Extract the [x, y] coordinate from the center of the cell holding the provided text.  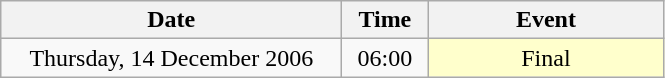
Thursday, 14 December 2006 [172, 58]
Final [546, 58]
Time [385, 20]
Event [546, 20]
06:00 [385, 58]
Date [172, 20]
